Detect which cell encompasses the target text, then output its [X, Y] center coordinate. 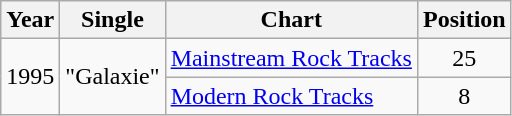
25 [464, 58]
Position [464, 20]
Chart [291, 20]
Single [112, 20]
Mainstream Rock Tracks [291, 58]
Year [30, 20]
"Galaxie" [112, 77]
Modern Rock Tracks [291, 96]
8 [464, 96]
1995 [30, 77]
